Provide the (x, y) coordinate of the cell's center where the given text is located.  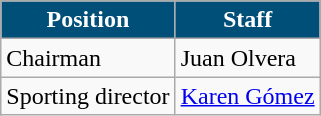
Chairman (88, 58)
Position (88, 20)
Karen Gómez (248, 96)
Juan Olvera (248, 58)
Staff (248, 20)
Sporting director (88, 96)
